Find where the given text appears and provide that cell's center as (x, y) coordinate. 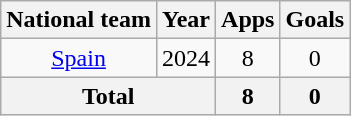
Goals (315, 20)
2024 (186, 58)
Year (186, 20)
Spain (79, 58)
National team (79, 20)
Apps (248, 20)
Total (108, 96)
